Find where the given text appears and provide that cell's center as [X, Y] coordinate. 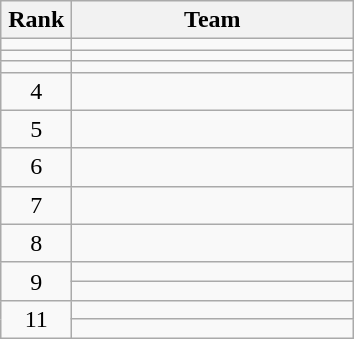
7 [36, 205]
8 [36, 243]
5 [36, 129]
4 [36, 91]
6 [36, 167]
Rank [36, 20]
9 [36, 281]
Team [212, 20]
11 [36, 319]
